Capture the cell that displays the provided text and extract its [x, y] central coordinate. 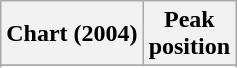
Peak position [189, 34]
Chart (2004) [72, 34]
